Detect which cell encompasses the target text, then output its (x, y) center coordinate. 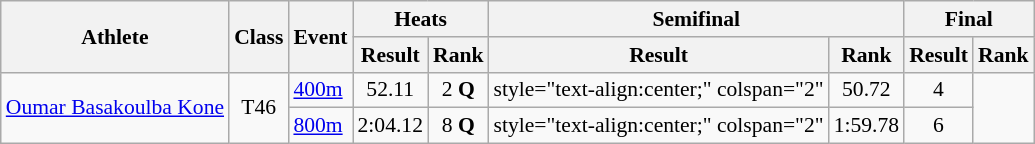
50.72 (866, 90)
Heats (420, 19)
Class (258, 36)
4 (938, 90)
2:04.12 (390, 126)
T46 (258, 108)
Event (320, 36)
Final (968, 19)
Oumar Basakoulba Kone (115, 108)
Semifinal (697, 19)
8 Q (458, 126)
1:59.78 (866, 126)
Athlete (115, 36)
52.11 (390, 90)
2 Q (458, 90)
400m (320, 90)
800m (320, 126)
6 (938, 126)
